Identify which cell holds the provided text, then report its (x, y) central coordinate. 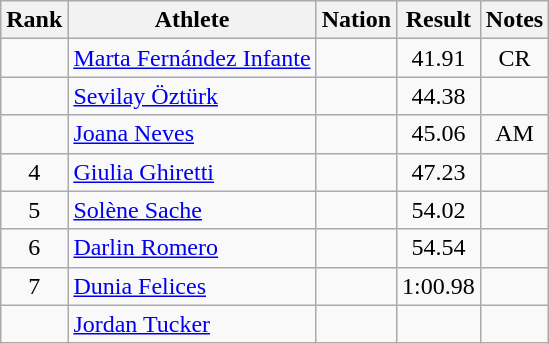
7 (34, 286)
54.54 (439, 248)
Joana Neves (192, 134)
Solène Sache (192, 210)
CR (514, 58)
Dunia Felices (192, 286)
Notes (514, 20)
4 (34, 172)
Giulia Ghiretti (192, 172)
6 (34, 248)
1:00.98 (439, 286)
Athlete (192, 20)
41.91 (439, 58)
Jordan Tucker (192, 324)
Rank (34, 20)
45.06 (439, 134)
Darlin Romero (192, 248)
Result (439, 20)
AM (514, 134)
Marta Fernández Infante (192, 58)
44.38 (439, 96)
Sevilay Öztürk (192, 96)
54.02 (439, 210)
47.23 (439, 172)
Nation (356, 20)
5 (34, 210)
